Provide the [x, y] coordinate of the cell's center where the given text is located.  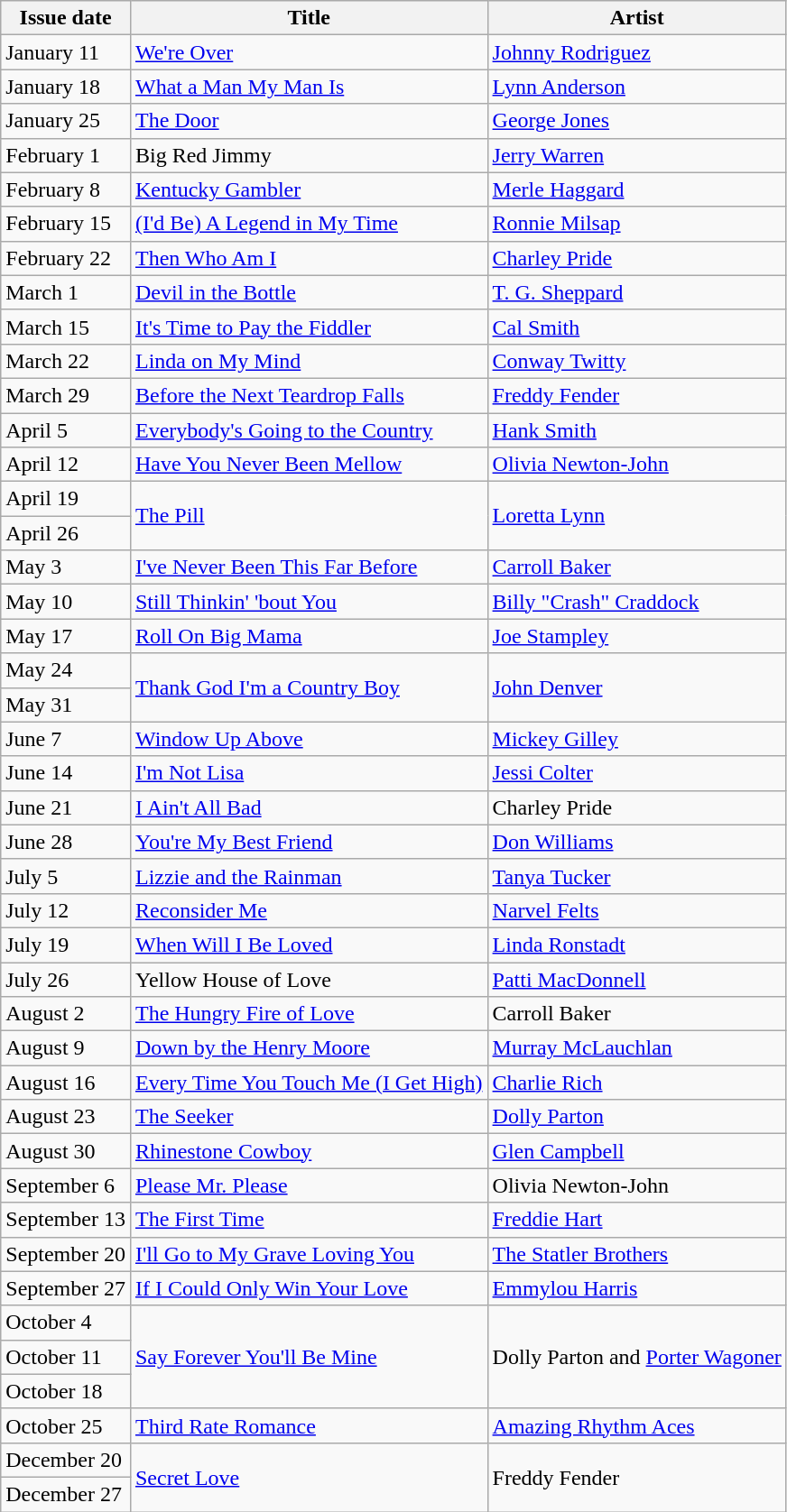
August 2 [66, 1014]
Mickey Gilley [637, 739]
Amazing Rhythm Aces [637, 1425]
Secret Love [309, 1477]
Joe Stampley [637, 636]
Dolly Parton [637, 1117]
October 4 [66, 1323]
I'll Go to My Grave Loving You [309, 1254]
June 7 [66, 739]
September 20 [66, 1254]
The Pill [309, 516]
You're My Best Friend [309, 842]
The Hungry Fire of Love [309, 1014]
March 22 [66, 361]
February 15 [66, 224]
The First Time [309, 1220]
Glen Campbell [637, 1151]
It's Time to Pay the Fiddler [309, 327]
January 11 [66, 52]
October 25 [66, 1425]
May 3 [66, 567]
October 11 [66, 1357]
Thank God I'm a Country Boy [309, 687]
Everybody's Going to the Country [309, 430]
Ronnie Milsap [637, 224]
Narvel Felts [637, 910]
Lynn Anderson [637, 87]
Title [309, 18]
April 5 [66, 430]
February 22 [66, 258]
Jessi Colter [637, 773]
December 27 [66, 1494]
Issue date [66, 18]
Linda on My Mind [309, 361]
September 6 [66, 1185]
Cal Smith [637, 327]
July 19 [66, 945]
February 8 [66, 189]
The Statler Brothers [637, 1254]
Window Up Above [309, 739]
Before the Next Teardrop Falls [309, 395]
February 1 [66, 155]
May 17 [66, 636]
August 23 [66, 1117]
I'm Not Lisa [309, 773]
(I'd Be) A Legend in My Time [309, 224]
What a Man My Man Is [309, 87]
September 27 [66, 1288]
Artist [637, 18]
I've Never Been This Far Before [309, 567]
May 31 [66, 705]
Linda Ronstadt [637, 945]
I Ain't All Bad [309, 807]
Emmylou Harris [637, 1288]
April 12 [66, 465]
Every Time You Touch Me (I Get High) [309, 1083]
August 30 [66, 1151]
December 20 [66, 1460]
Still Thinkin' 'bout You [309, 602]
George Jones [637, 121]
Freddie Hart [637, 1220]
March 29 [66, 395]
May 24 [66, 670]
Reconsider Me [309, 910]
Say Forever You'll Be Mine [309, 1357]
July 12 [66, 910]
Dolly Parton and Porter Wagoner [637, 1357]
Please Mr. Please [309, 1185]
September 13 [66, 1220]
Tanya Tucker [637, 876]
Rhinestone Cowboy [309, 1151]
When Will I Be Loved [309, 945]
January 18 [66, 87]
Jerry Warren [637, 155]
Charlie Rich [637, 1083]
Down by the Henry Moore [309, 1048]
April 19 [66, 499]
March 15 [66, 327]
Billy "Crash" Craddock [637, 602]
Patti MacDonnell [637, 979]
April 26 [66, 533]
Don Williams [637, 842]
Have You Never Been Mellow [309, 465]
Hank Smith [637, 430]
Roll On Big Mama [309, 636]
Johnny Rodriguez [637, 52]
Conway Twitty [637, 361]
We're Over [309, 52]
T. G. Sheppard [637, 292]
July 5 [66, 876]
If I Could Only Win Your Love [309, 1288]
October 18 [66, 1391]
Lizzie and the Rainman [309, 876]
John Denver [637, 687]
Kentucky Gambler [309, 189]
Then Who Am I [309, 258]
Merle Haggard [637, 189]
The Seeker [309, 1117]
June 28 [66, 842]
July 26 [66, 979]
Devil in the Bottle [309, 292]
Yellow House of Love [309, 979]
Third Rate Romance [309, 1425]
June 14 [66, 773]
Loretta Lynn [637, 516]
August 9 [66, 1048]
March 1 [66, 292]
Big Red Jimmy [309, 155]
Murray McLauchlan [637, 1048]
August 16 [66, 1083]
The Door [309, 121]
May 10 [66, 602]
January 25 [66, 121]
June 21 [66, 807]
